Identify which cell holds the provided text, then report its [x, y] central coordinate. 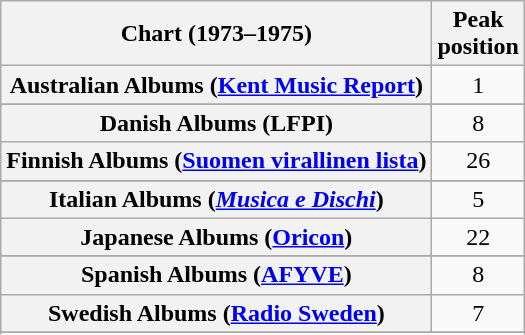
Italian Albums (Musica e Dischi) [216, 199]
26 [478, 161]
Danish Albums (LFPI) [216, 123]
22 [478, 237]
Peakposition [478, 34]
Swedish Albums (Radio Sweden) [216, 313]
1 [478, 85]
Spanish Albums (AFYVE) [216, 275]
Finnish Albums (Suomen virallinen lista) [216, 161]
Japanese Albums (Oricon) [216, 237]
Chart (1973–1975) [216, 34]
7 [478, 313]
5 [478, 199]
Australian Albums (Kent Music Report) [216, 85]
